Pinpoint the cell where the given text exists, returning its [X, Y] midpoint coordinate. 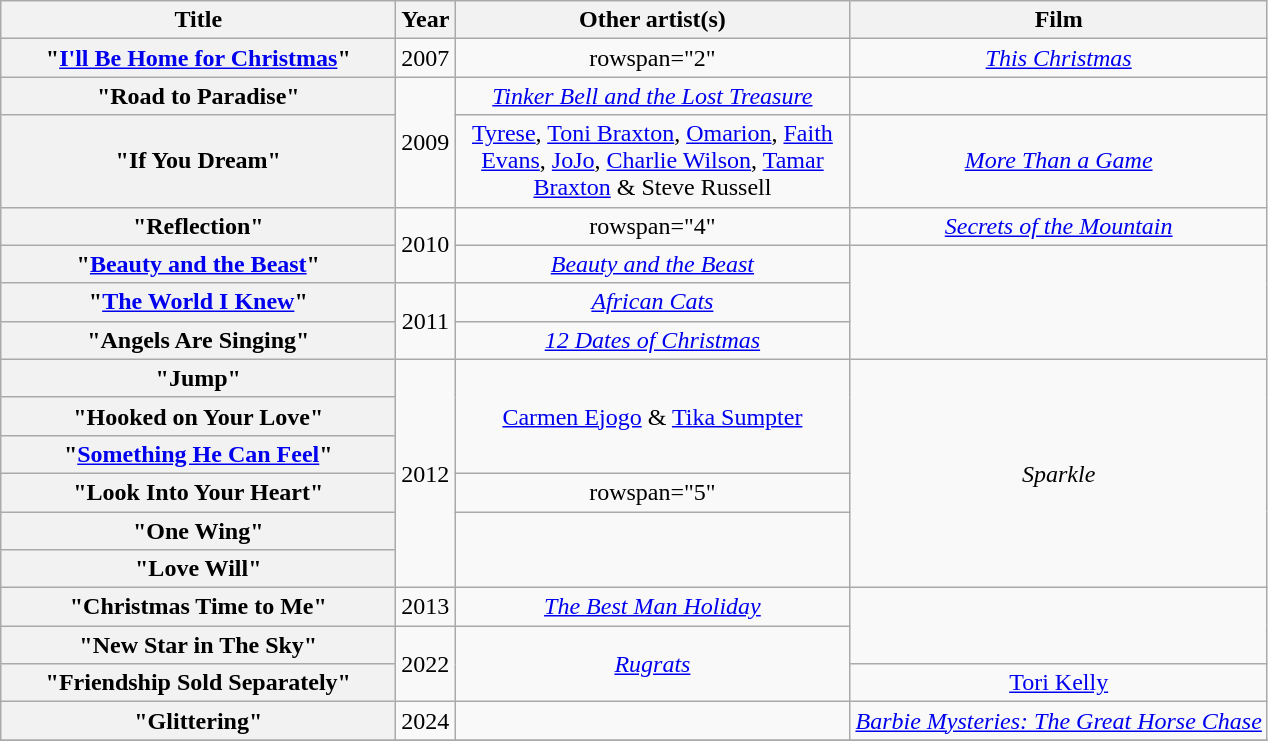
2011 [426, 321]
Sparkle [1058, 473]
Other artist(s) [652, 20]
"Christmas Time to Me" [198, 607]
"I'll Be Home for Christmas" [198, 58]
This Christmas [1058, 58]
Film [1058, 20]
12 Dates of Christmas [652, 340]
Tyrese, Toni Braxton, Omarion, Faith Evans, JoJo, Charlie Wilson, Tamar Braxton & Steve Russell [652, 161]
African Cats [652, 302]
Title [198, 20]
Barbie Mysteries: The Great Horse Chase [1058, 721]
Tinker Bell and the Lost Treasure [652, 96]
"Glittering" [198, 721]
2009 [426, 142]
2013 [426, 607]
"One Wing" [198, 531]
Rugrats [652, 664]
rowspan="4" [652, 226]
Tori Kelly [1058, 683]
Year [426, 20]
The Best Man Holiday [652, 607]
"The World I Knew" [198, 302]
"Look Into Your Heart" [198, 492]
"If You Dream" [198, 161]
"Beauty and the Beast" [198, 264]
"Road to Paradise" [198, 96]
More Than a Game [1058, 161]
"Something He Can Feel" [198, 454]
"Friendship Sold Separately" [198, 683]
2010 [426, 245]
2022 [426, 664]
"Reflection" [198, 226]
rowspan="5" [652, 492]
2024 [426, 721]
"Angels Are Singing" [198, 340]
2012 [426, 473]
"Hooked on Your Love" [198, 416]
rowspan="2" [652, 58]
Secrets of the Mountain [1058, 226]
Carmen Ejogo & Tika Sumpter [652, 416]
"Love Will" [198, 569]
"Jump" [198, 378]
Beauty and the Beast [652, 264]
2007 [426, 58]
"New Star in The Sky" [198, 645]
